Identify which cell holds the provided text, then report its [X, Y] central coordinate. 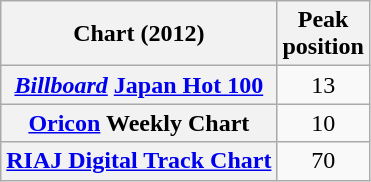
Chart (2012) [139, 34]
10 [323, 123]
Peakposition [323, 34]
Oricon Weekly Chart [139, 123]
13 [323, 85]
Billboard Japan Hot 100 [139, 85]
70 [323, 161]
RIAJ Digital Track Chart [139, 161]
